Return (X, Y) of the center of cell containing provided text 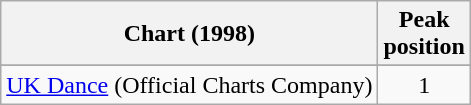
Chart (1998) (190, 34)
Peakposition (424, 34)
1 (424, 85)
UK Dance (Official Charts Company) (190, 85)
